For the text-containing cell, return its midpoint in [X, Y] coordinate format. 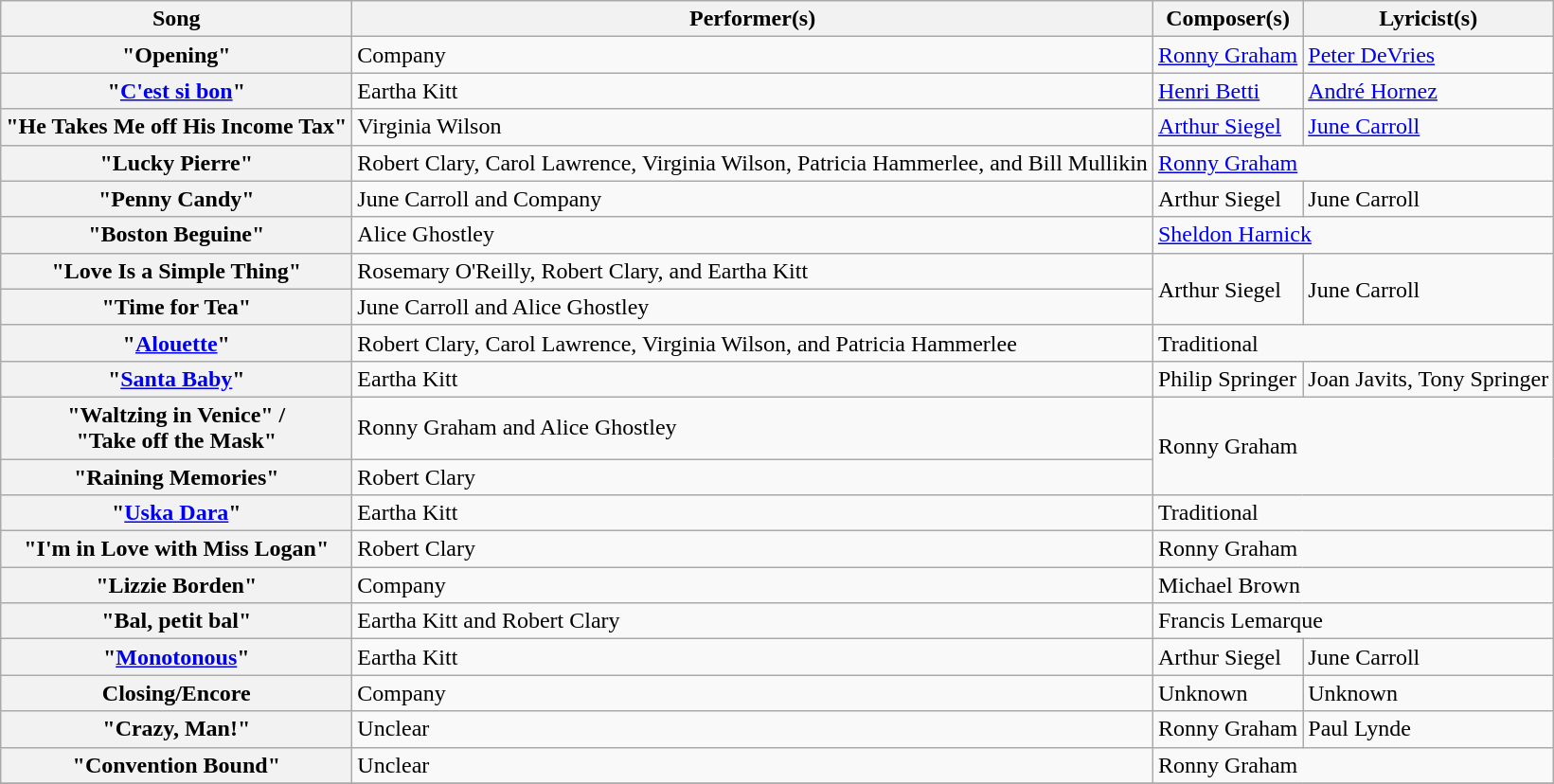
Performer(s) [753, 19]
Closing/Encore [176, 693]
Michael Brown [1352, 585]
"Love Is a Simple Thing" [176, 271]
"Alouette" [176, 343]
Eartha Kitt and Robert Clary [753, 621]
"Penny Candy" [176, 199]
Virginia Wilson [753, 127]
"Waltzing in Venice" /"Take off the Mask" [176, 428]
Henri Betti [1227, 91]
"Time for Tea" [176, 307]
Robert Clary, Carol Lawrence, Virginia Wilson, and Patricia Hammerlee [753, 343]
Ronny Graham and Alice Ghostley [753, 428]
"Crazy, Man!" [176, 729]
Robert Clary, Carol Lawrence, Virginia Wilson, Patricia Hammerlee, and Bill Mullikin [753, 163]
Lyricist(s) [1428, 19]
Composer(s) [1227, 19]
Francis Lemarque [1352, 621]
Joan Javits, Tony Springer [1428, 379]
"Lucky Pierre" [176, 163]
"Uska Dara" [176, 513]
André Hornez [1428, 91]
"Raining Memories" [176, 476]
June Carroll and Alice Ghostley [753, 307]
"He Takes Me off His Income Tax" [176, 127]
June Carroll and Company [753, 199]
"Monotonous" [176, 657]
"Bal, petit bal" [176, 621]
"Convention Bound" [176, 765]
Philip Springer [1227, 379]
Rosemary O'Reilly, Robert Clary, and Eartha Kitt [753, 271]
"Santa Baby" [176, 379]
Alice Ghostley [753, 235]
Paul Lynde [1428, 729]
"C'est si bon" [176, 91]
"Opening" [176, 55]
Sheldon Harnick [1352, 235]
"I'm in Love with Miss Logan" [176, 549]
"Boston Beguine" [176, 235]
Peter DeVries [1428, 55]
Song [176, 19]
"Lizzie Borden" [176, 585]
